Find where the given text appears and provide that cell's center as (x, y) coordinate. 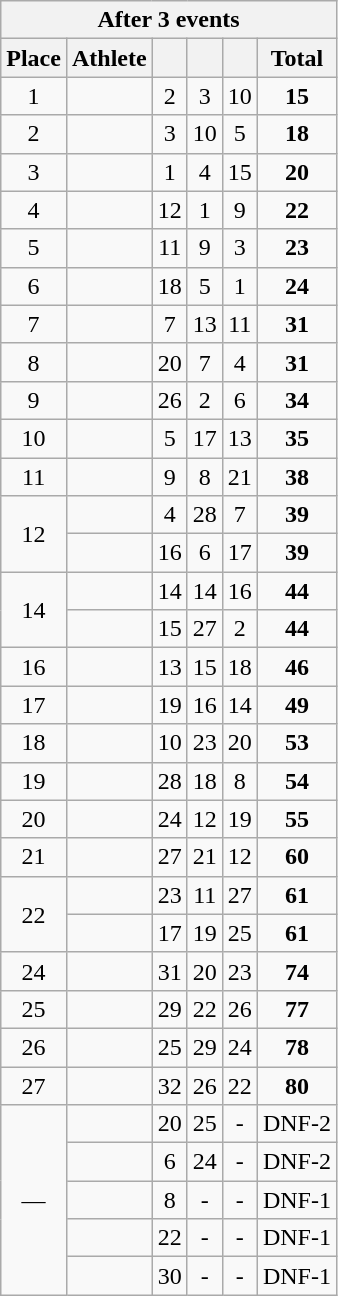
32 (170, 1085)
46 (296, 667)
78 (296, 1047)
77 (296, 1009)
60 (296, 857)
— (34, 1200)
54 (296, 781)
38 (296, 477)
53 (296, 743)
49 (296, 705)
80 (296, 1085)
74 (296, 971)
Total (296, 58)
After 3 events (169, 20)
34 (296, 400)
Place (34, 58)
55 (296, 819)
30 (170, 1276)
Athlete (109, 58)
35 (296, 438)
